Find where the given text appears and provide that cell's center as (x, y) coordinate. 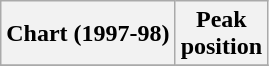
Peakposition (221, 34)
Chart (1997-98) (88, 34)
